Determine the (x, y) coordinate at the center of the cell enclosing the given text.  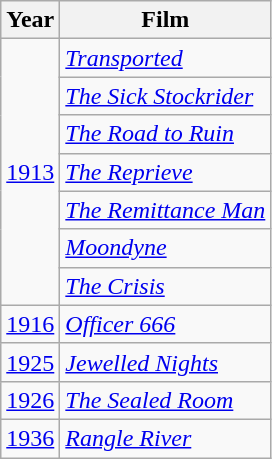
The Crisis (166, 286)
1925 (30, 362)
1913 (30, 172)
1926 (30, 400)
Transported (166, 58)
Officer 666 (166, 324)
The Sealed Room (166, 400)
The Sick Stockrider (166, 96)
Jewelled Nights (166, 362)
Film (166, 20)
The Road to Ruin (166, 134)
Year (30, 20)
1916 (30, 324)
Moondyne (166, 248)
The Reprieve (166, 172)
Rangle River (166, 438)
The Remittance Man (166, 210)
1936 (30, 438)
